Find where the given text appears and provide that cell's center as (x, y) coordinate. 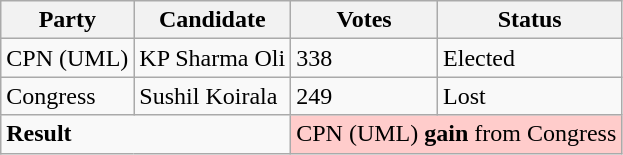
Party (68, 20)
338 (364, 58)
Congress (68, 96)
Sushil Koirala (212, 96)
Votes (364, 20)
CPN (UML) (68, 58)
Candidate (212, 20)
Elected (530, 58)
KP Sharma Oli (212, 58)
249 (364, 96)
Result (146, 134)
Status (530, 20)
Lost (530, 96)
CPN (UML) gain from Congress (456, 134)
